For the text-containing cell, return its midpoint in [x, y] coordinate format. 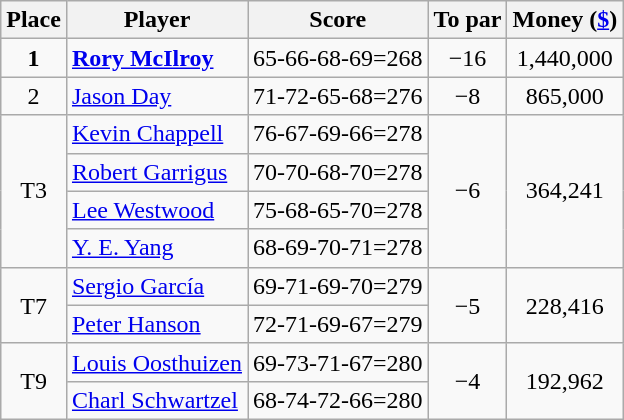
228,416 [565, 305]
69-71-69-70=279 [338, 286]
69-73-71-67=280 [338, 362]
Jason Day [156, 96]
To par [468, 20]
70-70-68-70=278 [338, 172]
Louis Oosthuizen [156, 362]
Y. E. Yang [156, 248]
−8 [468, 96]
Sergio García [156, 286]
71-72-65-68=276 [338, 96]
Place [34, 20]
T7 [34, 305]
1,440,000 [565, 58]
Robert Garrigus [156, 172]
68-69-70-71=278 [338, 248]
−16 [468, 58]
Money ($) [565, 20]
T3 [34, 191]
364,241 [565, 191]
1 [34, 58]
Peter Hanson [156, 324]
65-66-68-69=268 [338, 58]
−6 [468, 191]
Rory McIlroy [156, 58]
Lee Westwood [156, 210]
−4 [468, 381]
76-67-69-66=278 [338, 134]
Score [338, 20]
192,962 [565, 381]
T9 [34, 381]
72-71-69-67=279 [338, 324]
Player [156, 20]
−5 [468, 305]
Charl Schwartzel [156, 400]
2 [34, 96]
75-68-65-70=278 [338, 210]
Kevin Chappell [156, 134]
68-74-72-66=280 [338, 400]
865,000 [565, 96]
